Output the (X, Y) coordinate of the center of the cell containing the given text.  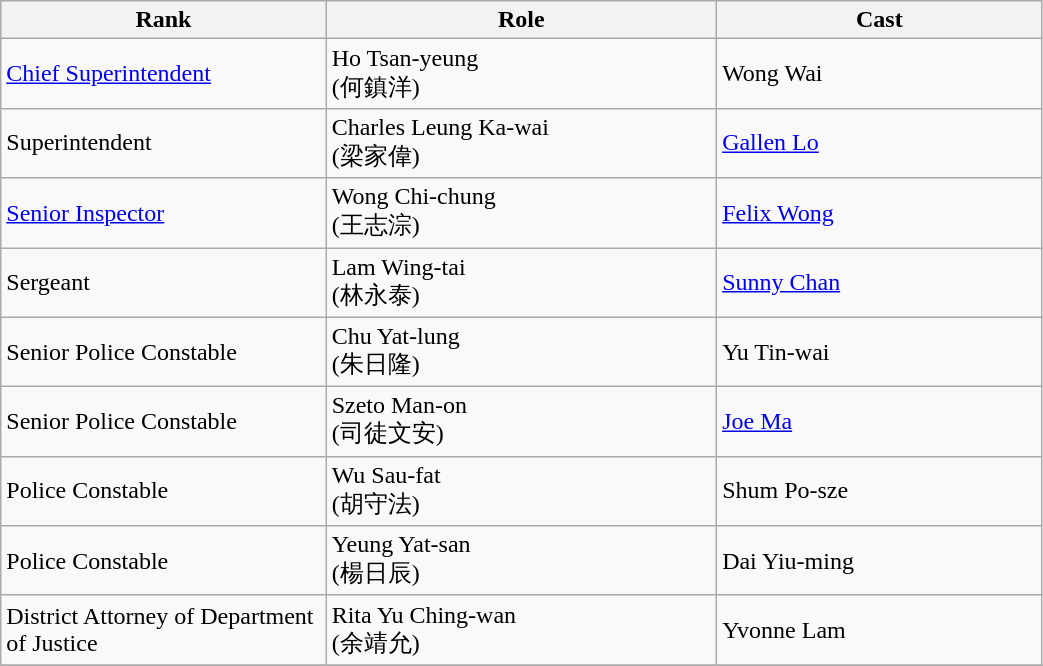
Rita Yu Ching-wan(余靖允) (521, 630)
Superintendent (164, 143)
Cast (880, 20)
Gallen Lo (880, 143)
Sunny Chan (880, 283)
Sergeant (164, 283)
Yu Tin-wai (880, 352)
Rank (164, 20)
Wong Wai (880, 74)
Joe Ma (880, 422)
Yeung Yat-san (楊日辰) (521, 561)
District Attorney of Department of Justice (164, 630)
Senior Inspector (164, 213)
Felix Wong (880, 213)
Szeto Man-on(司徒文安) (521, 422)
Lam Wing-tai(林永泰) (521, 283)
Shum Po-sze (880, 491)
Charles Leung Ka-wai(梁家偉) (521, 143)
Chief Superintendent (164, 74)
Yvonne Lam (880, 630)
Chu Yat-lung(朱日隆) (521, 352)
Ho Tsan-yeung(何鎮洋) (521, 74)
Wu Sau-fat (胡守法) (521, 491)
Dai Yiu-ming (880, 561)
Role (521, 20)
Wong Chi-chung(王志淙) (521, 213)
